Capture the cell that displays the provided text and extract its (x, y) central coordinate. 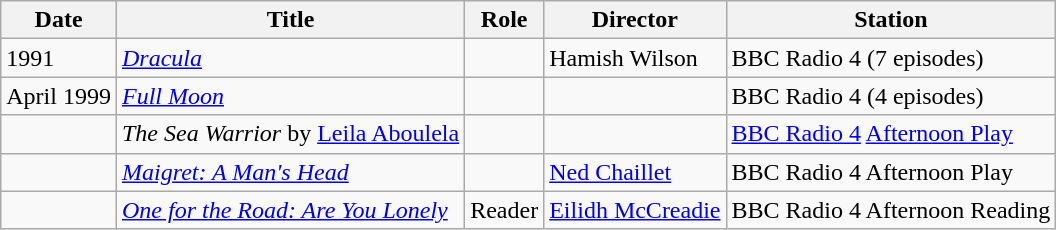
Station (891, 20)
Eilidh McCreadie (635, 210)
Reader (504, 210)
Director (635, 20)
Date (59, 20)
BBC Radio 4 Afternoon Reading (891, 210)
BBC Radio 4 (7 episodes) (891, 58)
Title (290, 20)
1991 (59, 58)
Maigret: A Man's Head (290, 172)
One for the Road: Are You Lonely (290, 210)
April 1999 (59, 96)
Role (504, 20)
Hamish Wilson (635, 58)
Full Moon (290, 96)
Dracula (290, 58)
The Sea Warrior by Leila Aboulela (290, 134)
BBC Radio 4 (4 episodes) (891, 96)
Ned Chaillet (635, 172)
